Return the (x, y) coordinate for the center point of the cell that contains the specified text.  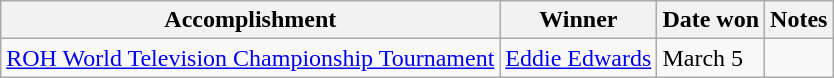
Date won (711, 20)
Accomplishment (250, 20)
ROH World Television Championship Tournament (250, 58)
Eddie Edwards (578, 58)
Notes (799, 20)
March 5 (711, 58)
Winner (578, 20)
